Provide the (X, Y) coordinate of the cell's center where the given text is located.  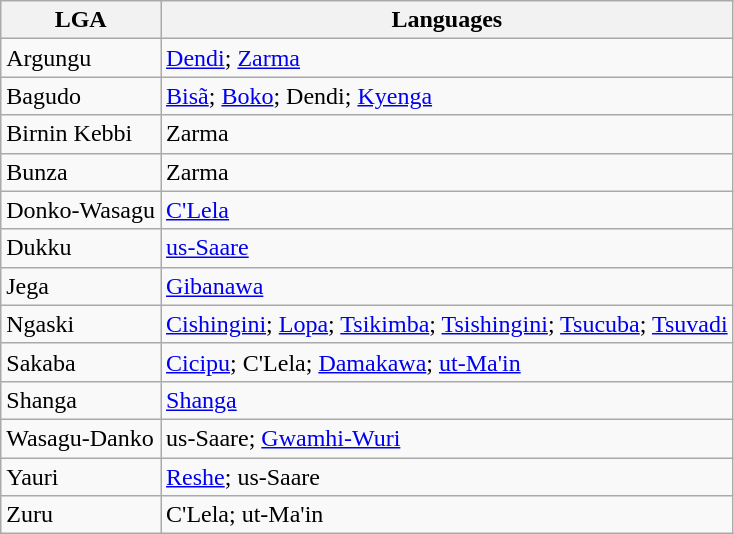
Donko-Wasagu (81, 210)
Birnin Kebbi (81, 134)
Languages (448, 20)
C'Lela; ut-Ma'in (448, 515)
Bisã; Boko; Dendi; Kyenga (448, 96)
Sakaba (81, 362)
LGA (81, 20)
Yauri (81, 477)
Ngaski (81, 324)
Wasagu-Danko (81, 438)
Dendi; Zarma (448, 58)
Argungu (81, 58)
us-Saare; Gwamhi-Wuri (448, 438)
Zuru (81, 515)
Dukku (81, 248)
us-Saare (448, 248)
C'Lela (448, 210)
Cishingini; Lopa; Tsikimba; Tsishingini; Tsucuba; Tsuvadi (448, 324)
Bagudo (81, 96)
Cicipu; C'Lela; Damakawa; ut-Ma'in (448, 362)
Gibanawa (448, 286)
Jega (81, 286)
Bunza (81, 172)
Reshe; us-Saare (448, 477)
